Determine the [X, Y] coordinate at the center of the cell enclosing the given text.  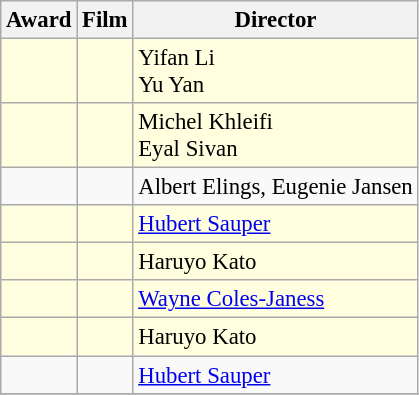
Director [276, 20]
Film [105, 20]
Michel Khleifi Eyal Sivan [276, 136]
Award [39, 20]
Wayne Coles-Janess [276, 299]
Albert Elings, Eugenie Jansen [276, 187]
Yifan Li Yu Yan [276, 72]
